Search for the cell housing the specified text and yield its [x, y] center coordinate. 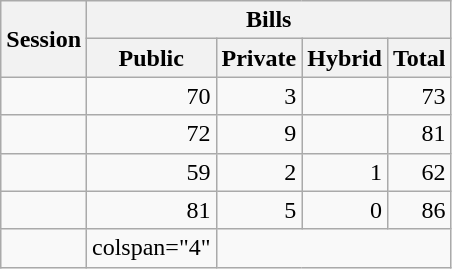
3 [259, 96]
72 [152, 134]
0 [345, 210]
colspan="4" [152, 248]
70 [152, 96]
Bills [269, 20]
62 [419, 172]
Total [419, 58]
Public [152, 58]
86 [419, 210]
5 [259, 210]
Private [259, 58]
59 [152, 172]
9 [259, 134]
73 [419, 96]
1 [345, 172]
Hybrid [345, 58]
2 [259, 172]
Session [44, 39]
